Pinpoint the cell where the given text exists, returning its [x, y] midpoint coordinate. 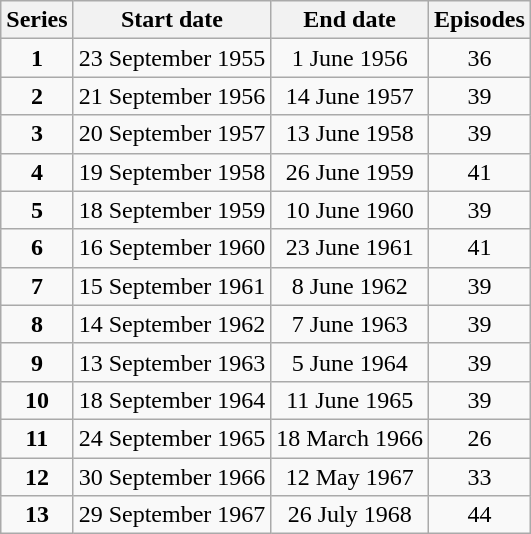
11 [37, 438]
23 June 1961 [350, 248]
21 September 1956 [172, 96]
33 [480, 477]
1 [37, 58]
16 September 1960 [172, 248]
26 June 1959 [350, 172]
18 September 1959 [172, 210]
End date [350, 20]
1 June 1956 [350, 58]
Start date [172, 20]
30 September 1966 [172, 477]
9 [37, 362]
12 May 1967 [350, 477]
13 September 1963 [172, 362]
10 June 1960 [350, 210]
14 September 1962 [172, 324]
5 [37, 210]
23 September 1955 [172, 58]
14 June 1957 [350, 96]
19 September 1958 [172, 172]
2 [37, 96]
18 September 1964 [172, 400]
15 September 1961 [172, 286]
6 [37, 248]
Series [37, 20]
44 [480, 515]
13 June 1958 [350, 134]
13 [37, 515]
5 June 1964 [350, 362]
11 June 1965 [350, 400]
18 March 1966 [350, 438]
20 September 1957 [172, 134]
12 [37, 477]
4 [37, 172]
Episodes [480, 20]
8 June 1962 [350, 286]
8 [37, 324]
7 [37, 286]
7 June 1963 [350, 324]
3 [37, 134]
26 July 1968 [350, 515]
10 [37, 400]
36 [480, 58]
26 [480, 438]
24 September 1965 [172, 438]
29 September 1967 [172, 515]
